Identify which cell holds the provided text, then report its (x, y) central coordinate. 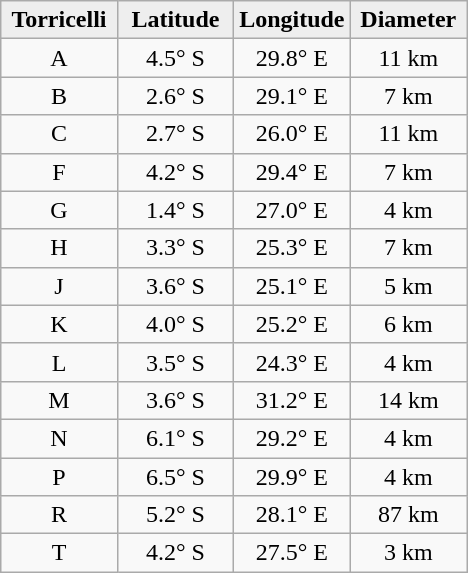
27.5° E (292, 553)
25.1° E (292, 286)
R (59, 515)
4.0° S (175, 324)
5 km (408, 286)
J (59, 286)
28.1° E (292, 515)
Diameter (408, 20)
Latitude (175, 20)
29.8° E (292, 58)
2.6° S (175, 96)
Torricelli (59, 20)
C (59, 134)
1.4° S (175, 210)
L (59, 362)
K (59, 324)
3.3° S (175, 248)
M (59, 400)
26.0° E (292, 134)
P (59, 477)
T (59, 553)
G (59, 210)
3 km (408, 553)
29.9° E (292, 477)
6.5° S (175, 477)
24.3° E (292, 362)
29.2° E (292, 438)
F (59, 172)
25.2° E (292, 324)
A (59, 58)
87 km (408, 515)
31.2° E (292, 400)
14 km (408, 400)
6.1° S (175, 438)
B (59, 96)
H (59, 248)
5.2° S (175, 515)
25.3° E (292, 248)
27.0° E (292, 210)
N (59, 438)
29.4° E (292, 172)
29.1° E (292, 96)
Longitude (292, 20)
6 km (408, 324)
3.5° S (175, 362)
2.7° S (175, 134)
4.5° S (175, 58)
